Pinpoint the cell where the given text exists, returning its [x, y] midpoint coordinate. 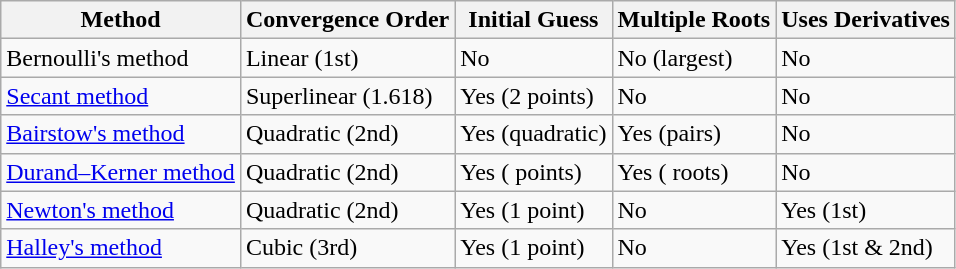
Multiple Roots [694, 20]
Newton's method [121, 210]
Uses Derivatives [866, 20]
Yes (2 points) [534, 96]
Convergence Order [347, 20]
Yes (1st & 2nd) [866, 248]
Yes (quadratic) [534, 134]
Bernoulli's method [121, 58]
Cubic (3rd) [347, 248]
Secant method [121, 96]
Halley's method [121, 248]
Bairstow's method [121, 134]
Superlinear (1.618) [347, 96]
Yes (pairs) [694, 134]
Yes ( roots) [694, 172]
Yes (1st) [866, 210]
Durand–Kerner method [121, 172]
Initial Guess [534, 20]
Method [121, 20]
Yes ( points) [534, 172]
Linear (1st) [347, 58]
No (largest) [694, 58]
